Capture the cell that displays the provided text and extract its (x, y) central coordinate. 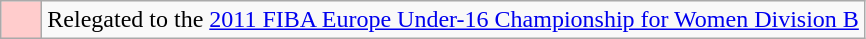
Relegated to the 2011 FIBA Europe Under-16 Championship for Women Division B (454, 20)
